From the cell containing the given text, extract its center point as (X, Y) coordinate. 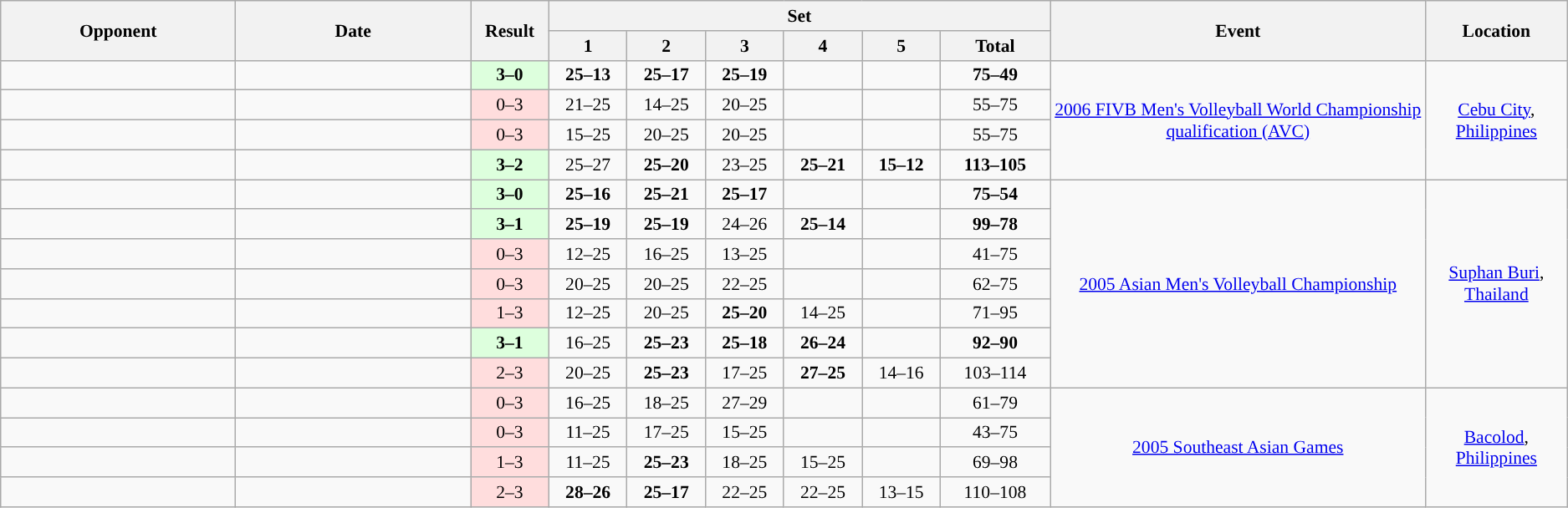
61–79 (995, 403)
Cebu City, Philippines (1497, 119)
13–15 (901, 492)
21–25 (588, 105)
27–29 (745, 403)
5 (901, 46)
25–14 (823, 225)
1 (588, 46)
Set (799, 16)
75–54 (995, 195)
75–49 (995, 75)
71–95 (995, 313)
25–13 (588, 75)
28–26 (588, 492)
25–27 (588, 165)
69–98 (995, 463)
99–78 (995, 225)
2005 Southeast Asian Games (1239, 447)
41–75 (995, 254)
2006 FIVB Men's Volleyball World Championship qualification (AVC) (1239, 119)
3 (745, 46)
113–105 (995, 165)
92–90 (995, 343)
25–16 (588, 195)
14–16 (901, 373)
15–12 (901, 165)
Opponent (119, 30)
2005 Asian Men's Volleyball Championship (1239, 284)
Total (995, 46)
Location (1497, 30)
26–24 (823, 343)
2 (667, 46)
110–108 (995, 492)
13–25 (745, 254)
23–25 (745, 165)
Event (1239, 30)
3–2 (510, 165)
62–75 (995, 284)
27–25 (823, 373)
Result (510, 30)
Suphan Buri, Thailand (1497, 284)
Bacolod, Philippines (1497, 447)
25–18 (745, 343)
43–75 (995, 433)
4 (823, 46)
Date (353, 30)
24–26 (745, 225)
103–114 (995, 373)
